Find where the given text appears and provide that cell's center as (X, Y) coordinate. 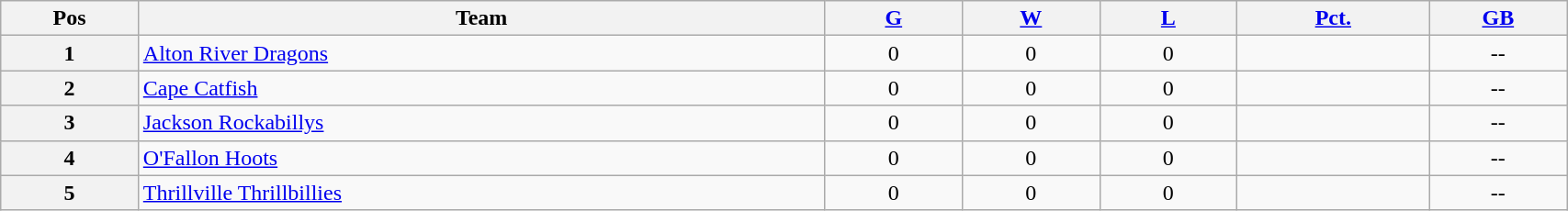
Team (481, 18)
Jackson Rockabillys (481, 123)
1 (70, 53)
Pos (70, 18)
Thrillville Thrillbillies (481, 193)
GB (1498, 18)
Alton River Dragons (481, 53)
5 (70, 193)
Cape Catfish (481, 88)
Pct. (1334, 18)
3 (70, 123)
O'Fallon Hoots (481, 158)
G (894, 18)
2 (70, 88)
L (1168, 18)
4 (70, 158)
W (1032, 18)
